Detect which cell encompasses the target text, then output its (X, Y) center coordinate. 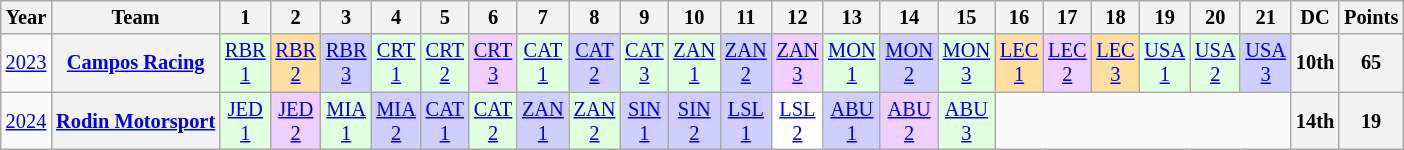
20 (1215, 17)
ABU2 (908, 121)
USA3 (1265, 63)
JED1 (245, 121)
8 (595, 17)
10th (1315, 63)
2 (295, 17)
6 (493, 17)
14th (1315, 121)
Year (26, 17)
CRT3 (493, 63)
3 (346, 17)
DC (1315, 17)
CRT1 (396, 63)
USA1 (1165, 63)
MIA1 (346, 121)
ABU3 (966, 121)
21 (1265, 17)
JED2 (295, 121)
LEC2 (1067, 63)
Points (1371, 17)
LEC1 (1019, 63)
15 (966, 17)
MON2 (908, 63)
2024 (26, 121)
SIN2 (694, 121)
CRT2 (445, 63)
MIA2 (396, 121)
LSL1 (746, 121)
MON3 (966, 63)
14 (908, 17)
Campos Racing (136, 63)
Team (136, 17)
7 (543, 17)
RBR2 (295, 63)
RBR1 (245, 63)
18 (1115, 17)
10 (694, 17)
RBR3 (346, 63)
11 (746, 17)
5 (445, 17)
12 (798, 17)
17 (1067, 17)
MON1 (852, 63)
1 (245, 17)
16 (1019, 17)
13 (852, 17)
LSL2 (798, 121)
ABU1 (852, 121)
Rodin Motorsport (136, 121)
ZAN3 (798, 63)
9 (644, 17)
SIN1 (644, 121)
USA2 (1215, 63)
4 (396, 17)
65 (1371, 63)
CAT3 (644, 63)
LEC3 (1115, 63)
2023 (26, 63)
